Identify which cell holds the provided text, then report its [X, Y] central coordinate. 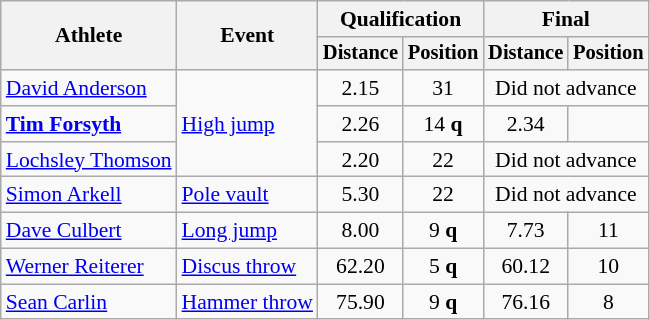
75.90 [360, 302]
Long jump [248, 231]
76.16 [526, 302]
Hammer throw [248, 302]
5.30 [360, 195]
Discus throw [248, 267]
31 [443, 88]
2.26 [360, 124]
2.15 [360, 88]
Dave Culbert [89, 231]
8.00 [360, 231]
Athlete [89, 36]
62.20 [360, 267]
11 [608, 231]
2.34 [526, 124]
Simon Arkell [89, 195]
Event [248, 36]
8 [608, 302]
Sean Carlin [89, 302]
14 q [443, 124]
5 q [443, 267]
Werner Reiterer [89, 267]
60.12 [526, 267]
7.73 [526, 231]
2.20 [360, 160]
Tim Forsyth [89, 124]
10 [608, 267]
High jump [248, 124]
David Anderson [89, 88]
Lochsley Thomson [89, 160]
Qualification [400, 19]
Final [566, 19]
Pole vault [248, 195]
